Extract the (x, y) coordinate from the center of the cell holding the provided text.  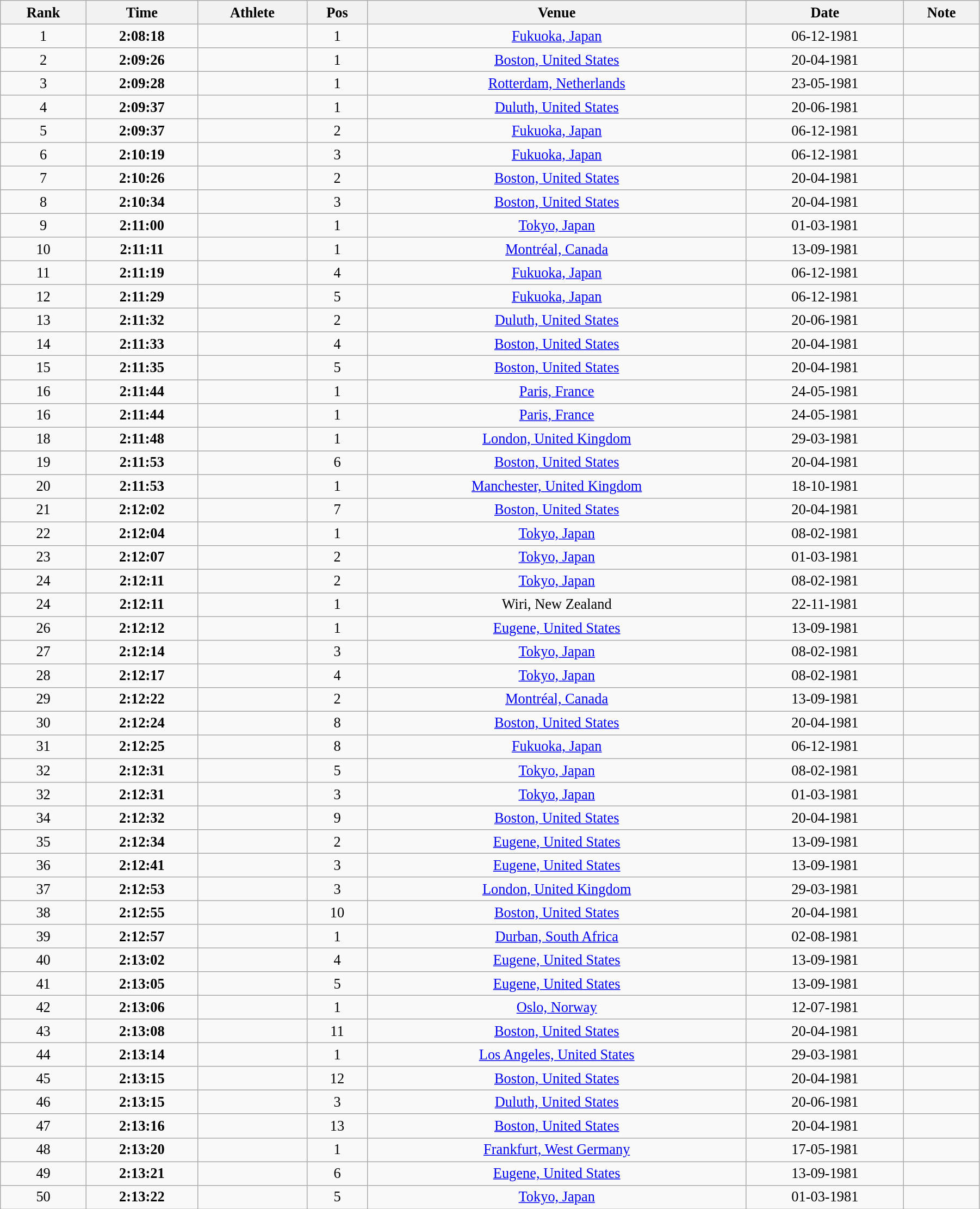
19 (44, 462)
46 (44, 1102)
30 (44, 723)
2:13:16 (141, 1126)
2:13:02 (141, 960)
2:11:19 (141, 273)
42 (44, 1007)
2:09:28 (141, 83)
17-05-1981 (824, 1150)
37 (44, 889)
2:11:29 (141, 297)
2:12:14 (141, 652)
44 (44, 1054)
Oslo, Norway (557, 1007)
2:11:48 (141, 439)
36 (44, 865)
39 (44, 936)
Athlete (252, 12)
22 (44, 533)
47 (44, 1126)
2:10:34 (141, 202)
2:13:08 (141, 1031)
31 (44, 747)
2:12:34 (141, 841)
35 (44, 841)
41 (44, 984)
2:12:04 (141, 533)
Date (824, 12)
2:10:26 (141, 178)
21 (44, 510)
23 (44, 557)
2:11:33 (141, 344)
22-11-1981 (824, 604)
2:12:24 (141, 723)
2:12:57 (141, 936)
2:12:12 (141, 628)
2:12:53 (141, 889)
2:12:07 (141, 557)
20 (44, 486)
49 (44, 1173)
Rank (44, 12)
Note (942, 12)
2:08:18 (141, 36)
2:09:26 (141, 59)
2:13:14 (141, 1054)
2:11:35 (141, 368)
Venue (557, 12)
29 (44, 699)
Durban, South Africa (557, 936)
2:13:20 (141, 1150)
2:13:21 (141, 1173)
2:12:22 (141, 699)
Time (141, 12)
Frankfurt, West Germany (557, 1150)
2:13:06 (141, 1007)
34 (44, 818)
2:12:41 (141, 865)
48 (44, 1150)
2:11:11 (141, 249)
Wiri, New Zealand (557, 604)
Manchester, United Kingdom (557, 486)
45 (44, 1078)
18-10-1981 (824, 486)
43 (44, 1031)
Pos (337, 12)
2:13:05 (141, 984)
2:11:32 (141, 320)
14 (44, 344)
2:12:02 (141, 510)
27 (44, 652)
2:11:00 (141, 225)
2:10:19 (141, 155)
2:12:25 (141, 747)
Rotterdam, Netherlands (557, 83)
2:12:55 (141, 912)
28 (44, 676)
15 (44, 368)
40 (44, 960)
38 (44, 912)
50 (44, 1197)
2:12:17 (141, 676)
2:13:22 (141, 1197)
23-05-1981 (824, 83)
18 (44, 439)
12-07-1981 (824, 1007)
26 (44, 628)
02-08-1981 (824, 936)
Los Angeles, United States (557, 1054)
2:12:32 (141, 818)
